Find where the given text appears and provide that cell's center as [x, y] coordinate. 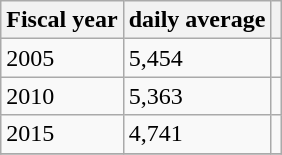
5,363 [197, 96]
5,454 [197, 58]
2015 [62, 134]
daily average [197, 20]
2010 [62, 96]
2005 [62, 58]
4,741 [197, 134]
Fiscal year [62, 20]
